Capture the cell that displays the provided text and extract its (X, Y) central coordinate. 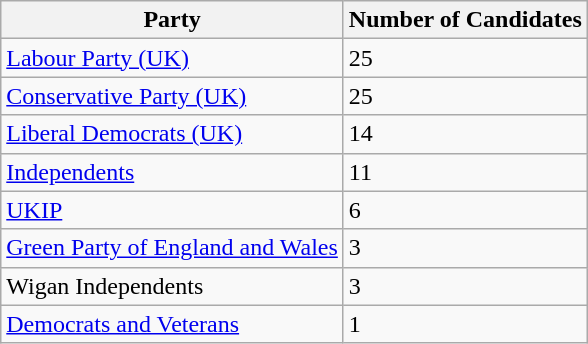
Conservative Party (UK) (172, 96)
11 (465, 172)
Liberal Democrats (UK) (172, 134)
Number of Candidates (465, 20)
Green Party of England and Wales (172, 248)
Democrats and Veterans (172, 324)
6 (465, 210)
Labour Party (UK) (172, 58)
14 (465, 134)
1 (465, 324)
UKIP (172, 210)
Party (172, 20)
Wigan Independents (172, 286)
Independents (172, 172)
